Return the (X, Y) coordinate for the center point of the cell that contains the specified text.  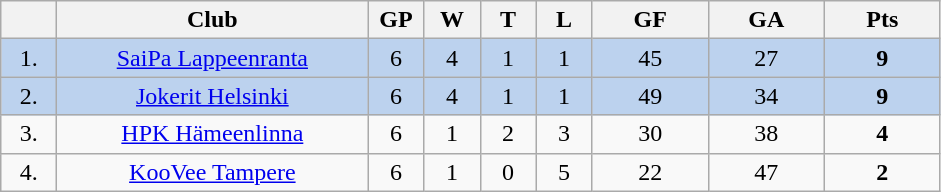
Jokerit Helsinki (212, 96)
34 (766, 96)
38 (766, 134)
GA (766, 20)
3 (564, 134)
4. (29, 172)
0 (508, 172)
Pts (882, 20)
2. (29, 96)
47 (766, 172)
1. (29, 58)
GF (650, 20)
L (564, 20)
49 (650, 96)
T (508, 20)
27 (766, 58)
GP (396, 20)
KooVee Tampere (212, 172)
HPK Hämeenlinna (212, 134)
30 (650, 134)
3. (29, 134)
W (452, 20)
5 (564, 172)
Club (212, 20)
45 (650, 58)
22 (650, 172)
SaiPa Lappeenranta (212, 58)
